Identify which cell holds the provided text, then report its [X, Y] central coordinate. 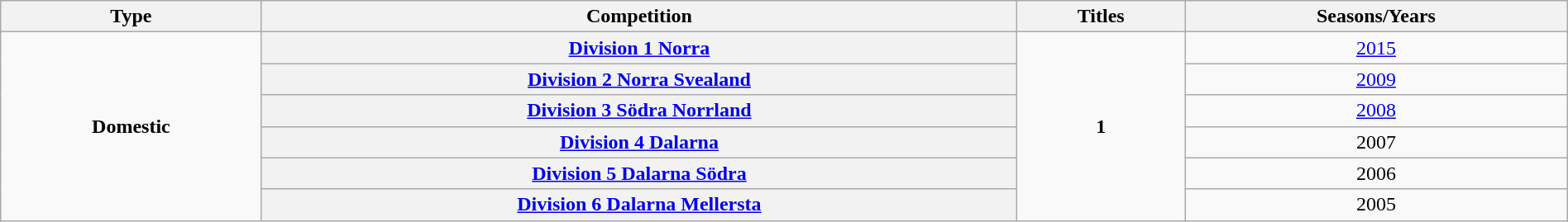
Division 6 Dalarna Mellersta [639, 205]
Domestic [131, 126]
2015 [1376, 48]
Division 4 Dalarna [639, 142]
2008 [1376, 111]
2009 [1376, 79]
2005 [1376, 205]
2007 [1376, 142]
Competition [639, 17]
1 [1102, 126]
Titles [1102, 17]
Type [131, 17]
Division 2 Norra Svealand [639, 79]
2006 [1376, 173]
Division 3 Södra Norrland [639, 111]
Division 1 Norra [639, 48]
Seasons/Years [1376, 17]
Division 5 Dalarna Södra [639, 173]
